Extract the [X, Y] coordinate from the center of the cell holding the provided text.  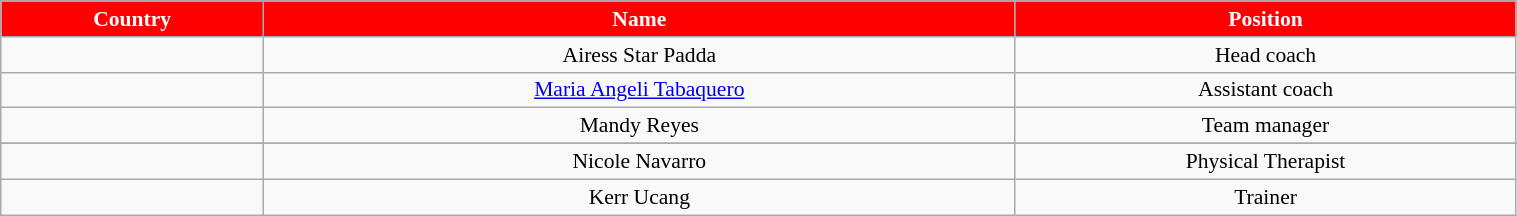
Trainer [1266, 197]
Name [640, 19]
Mandy Reyes [640, 126]
Nicole Navarro [640, 162]
Head coach [1266, 55]
Physical Therapist [1266, 162]
Assistant coach [1266, 90]
Airess Star Padda [640, 55]
Country [132, 19]
Team manager [1266, 126]
Position [1266, 19]
Kerr Ucang [640, 197]
Maria Angeli Tabaquero [640, 90]
